Capture the cell that displays the provided text and extract its (x, y) central coordinate. 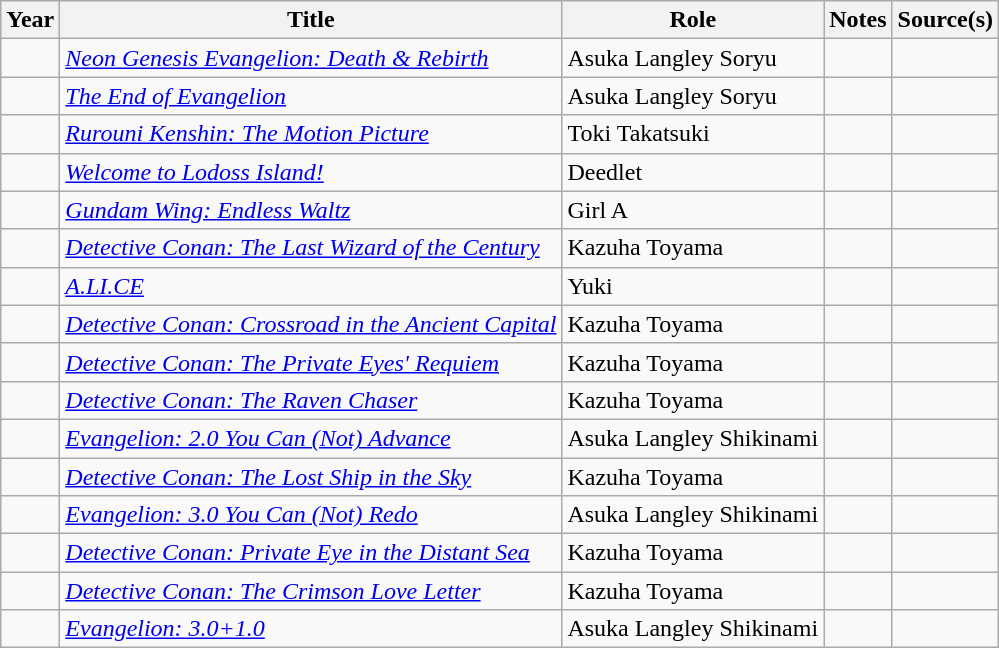
Evangelion: 3.0 You Can (Not) Redo (311, 515)
Notes (858, 20)
Girl A (693, 210)
The End of Evangelion (311, 96)
Toki Takatsuki (693, 134)
Detective Conan: The Raven Chaser (311, 400)
Welcome to Lodoss Island! (311, 172)
Yuki (693, 286)
Gundam Wing: Endless Waltz (311, 210)
Detective Conan: The Private Eyes' Requiem (311, 362)
Detective Conan: The Lost Ship in the Sky (311, 477)
Detective Conan: The Last Wizard of the Century (311, 248)
Source(s) (946, 20)
Detective Conan: The Crimson Love Letter (311, 591)
Evangelion: 2.0 You Can (Not) Advance (311, 438)
Deedlet (693, 172)
A.LI.CE (311, 286)
Detective Conan: Private Eye in the Distant Sea (311, 553)
Year (30, 20)
Evangelion: 3.0+1.0 (311, 629)
Neon Genesis Evangelion: Death & Rebirth (311, 58)
Detective Conan: Crossroad in the Ancient Capital (311, 324)
Role (693, 20)
Rurouni Kenshin: The Motion Picture (311, 134)
Title (311, 20)
